Capture the cell that displays the provided text and extract its [x, y] central coordinate. 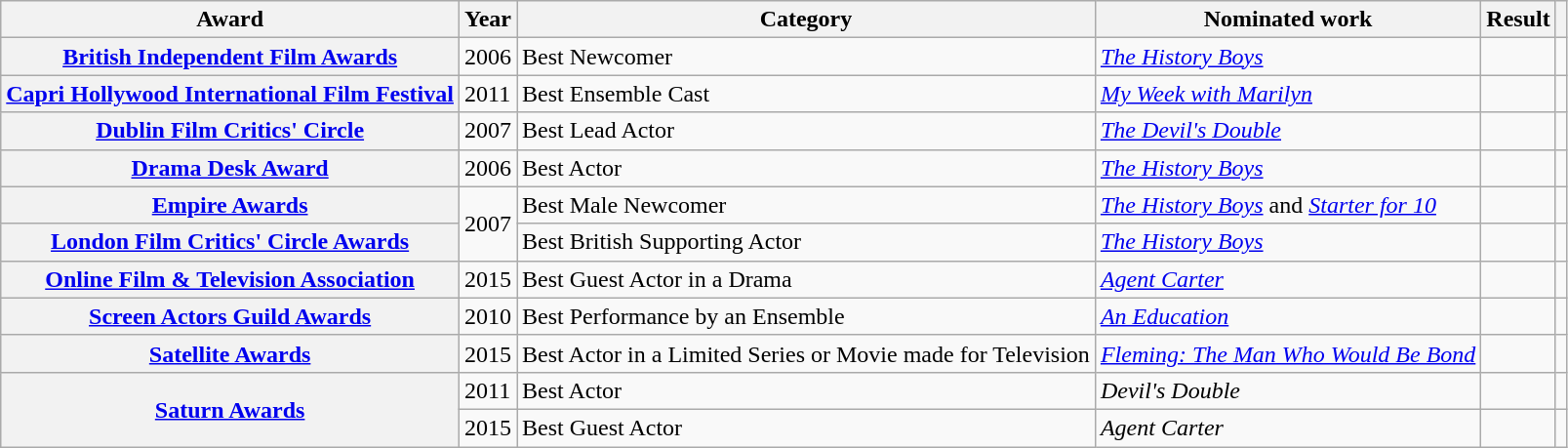
Category [806, 20]
The Devil's Double [1288, 131]
Dublin Film Critics' Circle [230, 131]
Fleming: The Man Who Would Be Bond [1288, 353]
Best Newcomer [806, 57]
British Independent Film Awards [230, 57]
The History Boys and Starter for 10 [1288, 205]
Year [488, 20]
Best Performance by an Ensemble [806, 316]
Online Film & Television Association [230, 279]
Satellite Awards [230, 353]
Saturn Awards [230, 409]
Empire Awards [230, 205]
Best Male Newcomer [806, 205]
Capri Hollywood International Film Festival [230, 94]
Best Actor in a Limited Series or Movie made for Television [806, 353]
Best Guest Actor [806, 428]
Best Guest Actor in a Drama [806, 279]
Drama Desk Award [230, 168]
Result [1518, 20]
Best Ensemble Cast [806, 94]
London Film Critics' Circle Awards [230, 242]
An Education [1288, 316]
Nominated work [1288, 20]
My Week with Marilyn [1288, 94]
2010 [488, 316]
Best British Supporting Actor [806, 242]
Screen Actors Guild Awards [230, 316]
Award [230, 20]
Devil's Double [1288, 390]
Best Lead Actor [806, 131]
